Output the (x, y) coordinate of the center of the cell containing the given text.  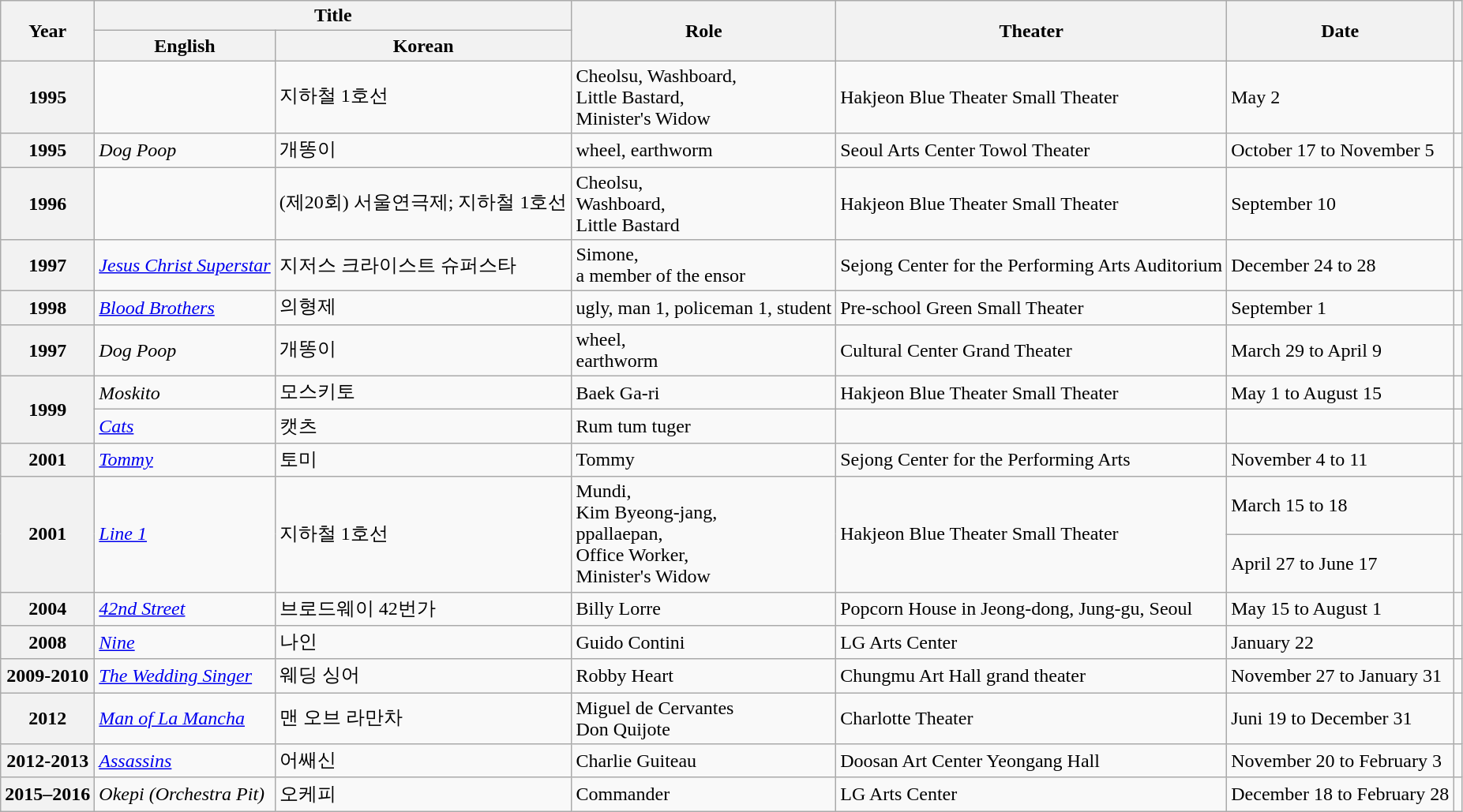
지저스 크라이스트 슈퍼스타 (423, 265)
토미 (423, 459)
1999 (47, 409)
Doosan Art Center Yeongang Hall (1031, 761)
December 24 to 28 (1341, 265)
Cheolsu, Washboard,Little Bastard,Minister's Widow (704, 97)
2009-2010 (47, 675)
Charlotte Theater (1031, 718)
Chungmu Art Hall grand theater (1031, 675)
May 1 to August 15 (1341, 393)
Seoul Arts Center Towol Theater (1031, 150)
2004 (47, 609)
1998 (47, 308)
The Wedding Singer (185, 675)
2015–2016 (47, 794)
42nd Street (185, 609)
Robby Heart (704, 675)
Nine (185, 642)
Cheolsu,Washboard,Little Bastard (704, 204)
웨딩 싱어 (423, 675)
April 27 to June 17 (1341, 563)
Cats (185, 426)
Moskito (185, 393)
맨 오브 라만차 (423, 718)
Juni 19 to December 31 (1341, 718)
November 27 to January 31 (1341, 675)
2012 (47, 718)
Okepi (Orchestra Pit) (185, 794)
Charlie Guiteau (704, 761)
March 15 to 18 (1341, 505)
모스키토 (423, 393)
Billy Lorre (704, 609)
Date (1341, 31)
Commander (704, 794)
의형제 (423, 308)
Simone,a member of the ensor (704, 265)
November 4 to 11 (1341, 459)
Korean (423, 46)
어쌔신 (423, 761)
May 2 (1341, 97)
Guido Contini (704, 642)
May 15 to August 1 (1341, 609)
Rum tum tuger (704, 426)
Popcorn House in Jeong-dong, Jung-gu, Seoul (1031, 609)
Title (333, 16)
Cultural Center Grand Theater (1031, 350)
1996 (47, 204)
(제20회) 서울연극제; 지하철 1호선 (423, 204)
January 22 (1341, 642)
wheel, earthworm (704, 150)
2008 (47, 642)
December 18 to February 28 (1341, 794)
Theater (1031, 31)
나인 (423, 642)
Miguel de CervantesDon Quijote (704, 718)
오케피 (423, 794)
Line 1 (185, 534)
Sejong Center for the Performing Arts (1031, 459)
Jesus Christ Superstar (185, 265)
캣츠 (423, 426)
October 17 to November 5 (1341, 150)
November 20 to February 3 (1341, 761)
Mundi,Kim Byeong-jang,ppallaepan,Office Worker,Minister's Widow (704, 534)
Assassins (185, 761)
Role (704, 31)
Sejong Center for the Performing Arts Auditorium (1031, 265)
Pre-school Green Small Theater (1031, 308)
September 10 (1341, 204)
September 1 (1341, 308)
Man of La Mancha (185, 718)
Year (47, 31)
브로드웨이 42번가 (423, 609)
ugly, man 1, policeman 1, student (704, 308)
March 29 to April 9 (1341, 350)
Blood Brothers (185, 308)
English (185, 46)
Baek Ga-ri (704, 393)
2012-2013 (47, 761)
wheel,earthworm (704, 350)
